Determine the (x, y) coordinate at the center of the cell enclosing the given text.  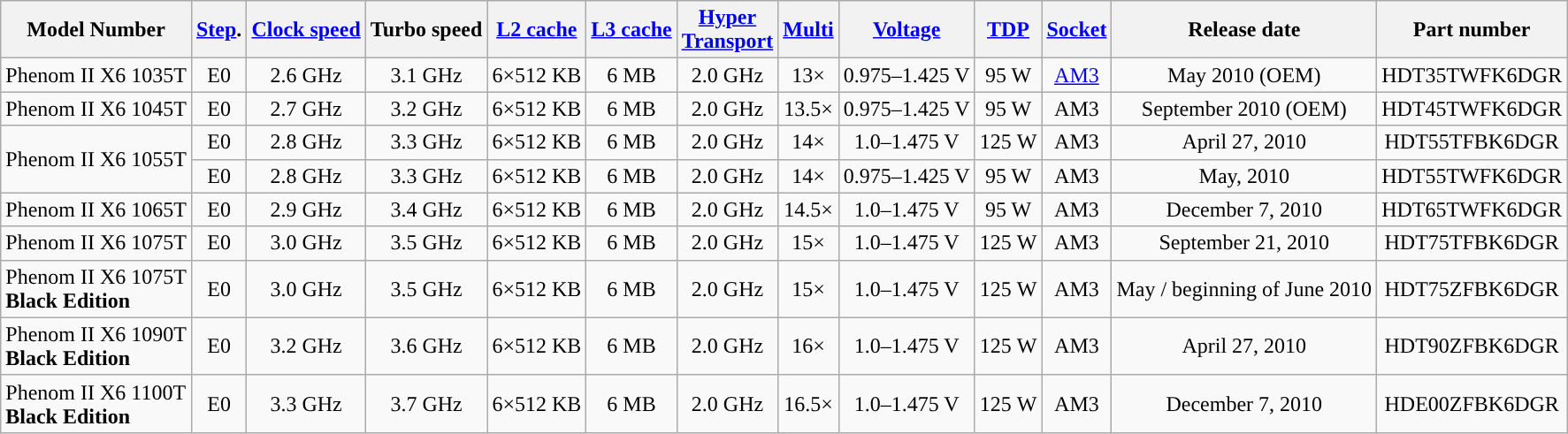
HDT65TWFK6DGR (1472, 209)
May / beginning of June 2010 (1244, 288)
16.5× (808, 403)
13× (808, 75)
September 21, 2010 (1244, 243)
Multi (808, 30)
HDE00ZFBK6DGR (1472, 403)
Phenom II X6 1035T (96, 75)
3.4 GHz (426, 209)
2.7 GHz (306, 109)
Phenom II X6 1075T Black Edition (96, 288)
Release date (1244, 30)
Phenom II X6 1090T Black Edition (96, 346)
3.6 GHz (426, 346)
Turbo speed (426, 30)
HDT45TWFK6DGR (1472, 109)
Model Number (96, 30)
L2 cache (537, 30)
Clock speed (306, 30)
HDT35TWFK6DGR (1472, 75)
HDT75ZFBK6DGR (1472, 288)
3.1 GHz (426, 75)
Socket (1077, 30)
Part number (1472, 30)
May 2010 (OEM) (1244, 75)
HDT55TFBK6DGR (1472, 142)
3.7 GHz (426, 403)
Phenom II X6 1075T (96, 243)
TDP (1008, 30)
2.9 GHz (306, 209)
HDT75TFBK6DGR (1472, 243)
HDT90ZFBK6DGR (1472, 346)
September 2010 (OEM) (1244, 109)
14.5× (808, 209)
May, 2010 (1244, 176)
16× (808, 346)
Phenom II X6 1065T (96, 209)
Voltage (906, 30)
Phenom II X6 1055T (96, 159)
HDT55TWFK6DGR (1472, 176)
L3 cache (631, 30)
Step. (218, 30)
HyperTransport (727, 30)
2.6 GHz (306, 75)
13.5× (808, 109)
Phenom II X6 1045T (96, 109)
Phenom II X6 1100T Black Edition (96, 403)
